Identify which cell holds the provided text, then report its [X, Y] central coordinate. 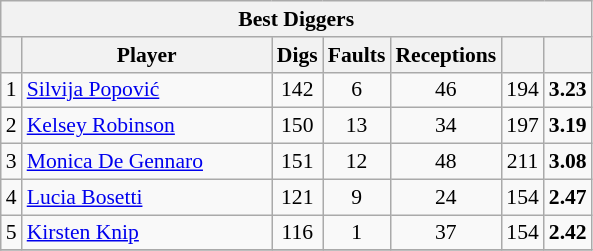
2 [12, 126]
Best Diggers [296, 19]
2.42 [568, 233]
194 [522, 90]
3.19 [568, 126]
211 [522, 162]
197 [522, 126]
121 [298, 197]
5 [12, 233]
9 [357, 197]
Silvija Popović [147, 90]
Digs [298, 55]
Player [147, 55]
3 [12, 162]
3.08 [568, 162]
150 [298, 126]
34 [446, 126]
12 [357, 162]
6 [357, 90]
Faults [357, 55]
37 [446, 233]
2.47 [568, 197]
13 [357, 126]
4 [12, 197]
151 [298, 162]
48 [446, 162]
Lucia Bosetti [147, 197]
46 [446, 90]
Kirsten Knip [147, 233]
Monica De Gennaro [147, 162]
Kelsey Robinson [147, 126]
142 [298, 90]
Receptions [446, 55]
116 [298, 233]
3.23 [568, 90]
24 [446, 197]
